Detect which cell encompasses the target text, then output its (X, Y) center coordinate. 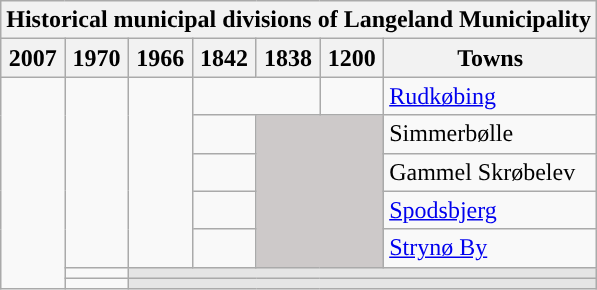
1970 (97, 58)
Towns (490, 58)
Rudkøbing (490, 96)
1842 (224, 58)
Simmerbølle (490, 134)
1200 (352, 58)
Spodsbjerg (490, 210)
Gammel Skrøbelev (490, 172)
1838 (288, 58)
1966 (160, 58)
2007 (33, 58)
Strynø By (490, 248)
Historical municipal divisions of Langeland Municipality (299, 20)
